Identify which cell holds the provided text, then report its (X, Y) central coordinate. 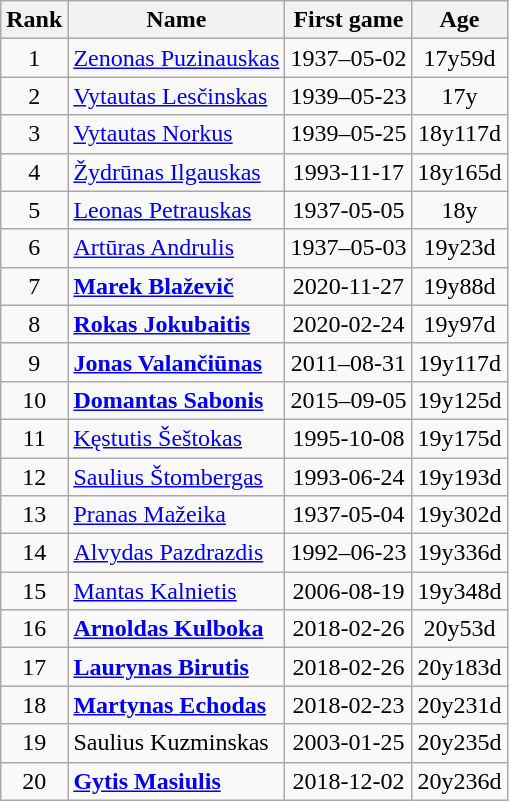
3 (34, 134)
1 (34, 58)
Vytautas Lesčinskas (176, 96)
1937–05-02 (348, 58)
1937-05-04 (348, 515)
Age (460, 20)
19y302d (460, 515)
Gytis Masiulis (176, 781)
Laurynas Birutis (176, 667)
2015–09-05 (348, 400)
11 (34, 438)
2003-01-25 (348, 743)
19y175d (460, 438)
1937–05-03 (348, 248)
18y165d (460, 172)
Mantas Kalnietis (176, 591)
19y336d (460, 553)
18y117d (460, 134)
15 (34, 591)
Saulius Štombergas (176, 477)
Pranas Mažeika (176, 515)
Saulius Kuzminskas (176, 743)
Rank (34, 20)
1992–06-23 (348, 553)
19y88d (460, 286)
First game (348, 20)
2018-02-23 (348, 705)
1993-06-24 (348, 477)
6 (34, 248)
2006-08-19 (348, 591)
2011–08-31 (348, 362)
17y59d (460, 58)
20y235d (460, 743)
8 (34, 324)
Artūras Andrulis (176, 248)
14 (34, 553)
Name (176, 20)
20y231d (460, 705)
2020-02-24 (348, 324)
10 (34, 400)
20y53d (460, 629)
20y236d (460, 781)
7 (34, 286)
Domantas Sabonis (176, 400)
1939–05-23 (348, 96)
17y (460, 96)
19 (34, 743)
Leonas Petrauskas (176, 210)
Marek Blaževič (176, 286)
Vytautas Norkus (176, 134)
Žydrūnas Ilgauskas (176, 172)
1993-11-17 (348, 172)
Rokas Jokubaitis (176, 324)
19y97d (460, 324)
19y117d (460, 362)
2018-12-02 (348, 781)
19y23d (460, 248)
5 (34, 210)
16 (34, 629)
Kęstutis Šeštokas (176, 438)
Zenonas Puzinauskas (176, 58)
13 (34, 515)
12 (34, 477)
19y193d (460, 477)
1939–05-25 (348, 134)
Arnoldas Kulboka (176, 629)
Jonas Valančiūnas (176, 362)
20 (34, 781)
19y348d (460, 591)
2 (34, 96)
4 (34, 172)
Alvydas Pazdrazdis (176, 553)
19y125d (460, 400)
1937-05-05 (348, 210)
20y183d (460, 667)
1995-10-08 (348, 438)
Martynas Echodas (176, 705)
18 (34, 705)
9 (34, 362)
18y (460, 210)
17 (34, 667)
2020-11-27 (348, 286)
